Locate the cell with the specified text and output its [X, Y] center coordinate. 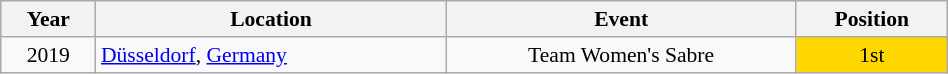
Position [872, 19]
Event [621, 19]
Location [271, 19]
Düsseldorf, Germany [271, 55]
Team Women's Sabre [621, 55]
2019 [48, 55]
Year [48, 19]
1st [872, 55]
